Output the (x, y) coordinate of the center of the cell containing the given text.  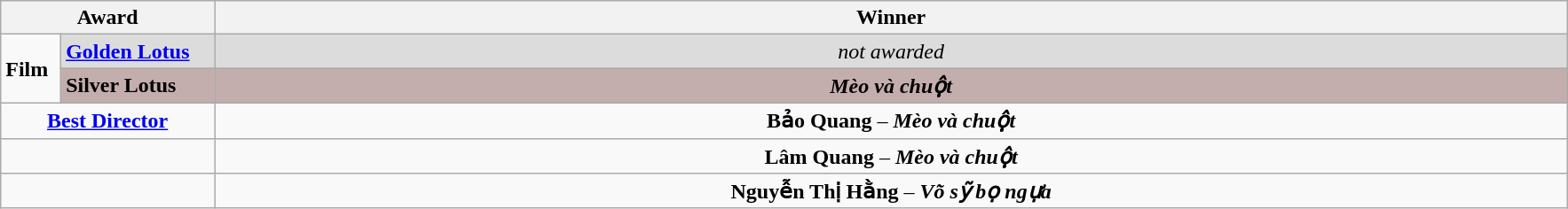
not awarded (891, 51)
Golden Lotus (138, 51)
Nguyễn Thị Hằng – Võ sỹ bọ ngựa (891, 191)
Winner (891, 18)
Silver Lotus (138, 86)
Mèo và chuột (891, 86)
Best Director (108, 120)
Bảo Quang – Mèo và chuột (891, 120)
Lâm Quang – Mèo và chuột (891, 156)
Film (31, 69)
Award (108, 18)
